Pinpoint the cell where the given text exists, returning its (x, y) midpoint coordinate. 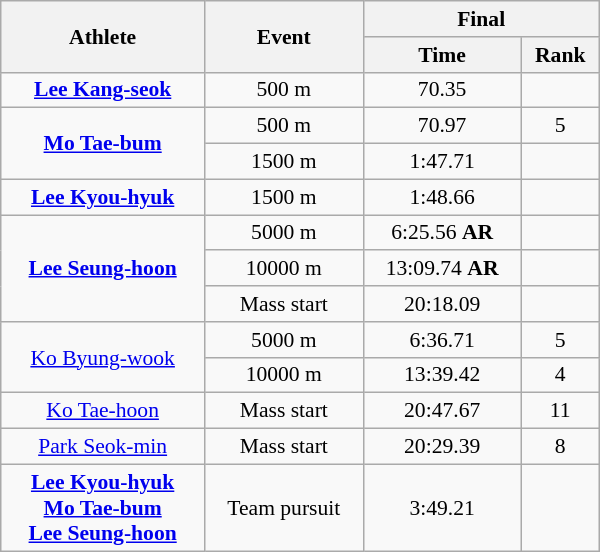
Final (481, 19)
Lee Kyou-hyuk (103, 197)
20:29.39 (442, 447)
13:09.74 AR (442, 269)
Team pursuit (284, 508)
70.97 (442, 126)
Athlete (103, 36)
Park Seok-min (103, 447)
Lee Seung-hoon (103, 268)
Ko Tae-hoon (103, 411)
Mo Tae-bum (103, 144)
20:18.09 (442, 304)
Rank (560, 55)
Lee Kang-seok (103, 90)
6:36.71 (442, 340)
13:39.42 (442, 375)
Lee Kyou-hyuk Mo Tae-bum Lee Seung-hoon (103, 508)
6:25.56 AR (442, 233)
3:49.21 (442, 508)
8 (560, 447)
Ko Byung-wook (103, 358)
1:48.66 (442, 197)
Time (442, 55)
70.35 (442, 90)
11 (560, 411)
4 (560, 375)
Event (284, 36)
20:47.67 (442, 411)
1:47.71 (442, 162)
